Find where the given text appears and provide that cell's center as [x, y] coordinate. 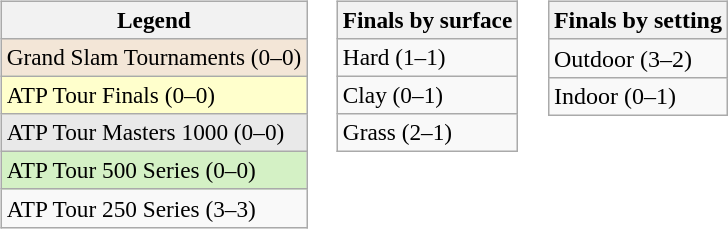
Indoor (0–1) [638, 96]
Hard (1–1) [427, 57]
Finals by surface [427, 20]
Grand Slam Tournaments (0–0) [154, 57]
ATP Tour Masters 1000 (0–0) [154, 133]
Finals by setting [638, 20]
Outdoor (3–2) [638, 58]
Legend [154, 20]
ATP Tour 250 Series (3–3) [154, 208]
ATP Tour 500 Series (0–0) [154, 171]
Clay (0–1) [427, 95]
Grass (2–1) [427, 133]
ATP Tour Finals (0–0) [154, 95]
